Determine the (X, Y) coordinate at the center of the cell enclosing the given text.  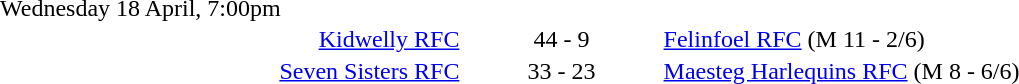
44 - 9 (561, 39)
